Identify which cell holds the provided text, then report its (x, y) central coordinate. 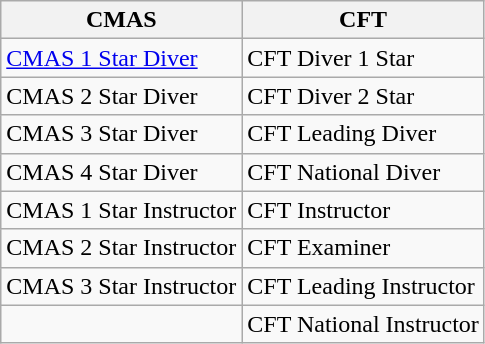
CMAS 1 Star Instructor (122, 210)
CFT (364, 20)
CFT National Instructor (364, 324)
CFT Leading Diver (364, 134)
CFT National Diver (364, 172)
CFT Leading Instructor (364, 286)
CMAS 3 Star Instructor (122, 286)
CFT Diver 1 Star (364, 58)
CFT Diver 2 Star (364, 96)
CMAS (122, 20)
CMAS 4 Star Diver (122, 172)
CMAS 3 Star Diver (122, 134)
CFT Instructor (364, 210)
CMAS 2 Star Instructor (122, 248)
CMAS 2 Star Diver (122, 96)
CFT Examiner (364, 248)
CMAS 1 Star Diver (122, 58)
